Scan for the cell matching the given text and deliver its (x, y) coordinate at center. 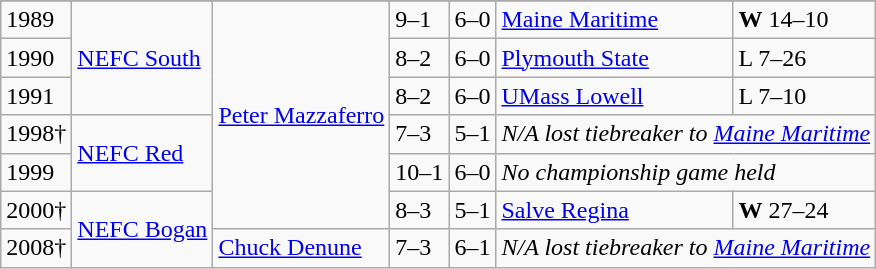
Chuck Denune (302, 248)
L 7–10 (804, 96)
NEFC Bogan (142, 229)
1989 (36, 20)
Maine Maritime (614, 20)
1998† (36, 134)
1990 (36, 58)
2008† (36, 248)
NEFC Red (142, 153)
W 14–10 (804, 20)
2000† (36, 210)
1991 (36, 96)
No championship game held (686, 172)
6–1 (472, 248)
NEFC South (142, 58)
UMass Lowell (614, 96)
Peter Mazzaferro (302, 115)
8–3 (420, 210)
W 27–24 (804, 210)
10–1 (420, 172)
1999 (36, 172)
Salve Regina (614, 210)
L 7–26 (804, 58)
9–1 (420, 20)
Plymouth State (614, 58)
